Find where the given text appears and provide that cell's center as [x, y] coordinate. 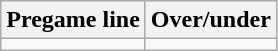
Pregame line [74, 20]
Over/under [210, 20]
